Scan for the cell matching the given text and deliver its (x, y) coordinate at center. 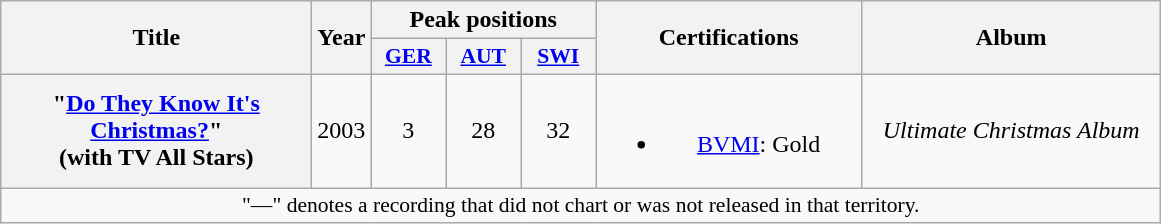
AUT (484, 57)
Peak positions (484, 20)
GER (408, 57)
Title (156, 38)
3 (408, 130)
"—" denotes a recording that did not chart or was not released in that territory. (581, 206)
Ultimate Christmas Album (1012, 130)
2003 (342, 130)
Certifications (729, 38)
Year (342, 38)
BVMI: Gold (729, 130)
SWI (558, 57)
"Do They Know It's Christmas?" (with TV All Stars) (156, 130)
28 (484, 130)
32 (558, 130)
Album (1012, 38)
